From the cell containing the given text, extract its center point as (x, y) coordinate. 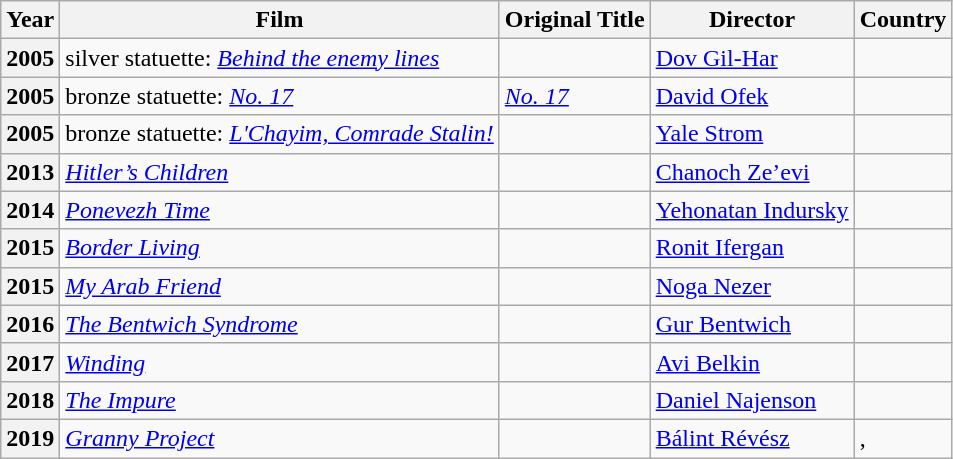
2014 (30, 210)
2016 (30, 324)
Ronit Ifergan (752, 248)
Avi Belkin (752, 362)
2018 (30, 400)
Bálint Révész (752, 438)
Ponevezh Time (280, 210)
2017 (30, 362)
No. 17 (574, 96)
2013 (30, 172)
Country (903, 20)
, (903, 438)
Year (30, 20)
Director (752, 20)
My Arab Friend (280, 286)
Noga Nezer (752, 286)
2019 (30, 438)
bronze statuette: No. 17 (280, 96)
Gur Bentwich (752, 324)
Chanoch Ze’evi (752, 172)
Film (280, 20)
The Impure (280, 400)
Border Living (280, 248)
Dov Gil-Har (752, 58)
David Ofek (752, 96)
The Bentwich Syndrome (280, 324)
Yehonatan Indursky (752, 210)
Granny Project (280, 438)
silver statuette: Behind the enemy lines (280, 58)
Hitler’s Children (280, 172)
Original Title (574, 20)
Yale Strom (752, 134)
Winding (280, 362)
bronze statuette: L'Chayim, Comrade Stalin! (280, 134)
Daniel Najenson (752, 400)
